Scan for the cell matching the given text and deliver its (x, y) coordinate at center. 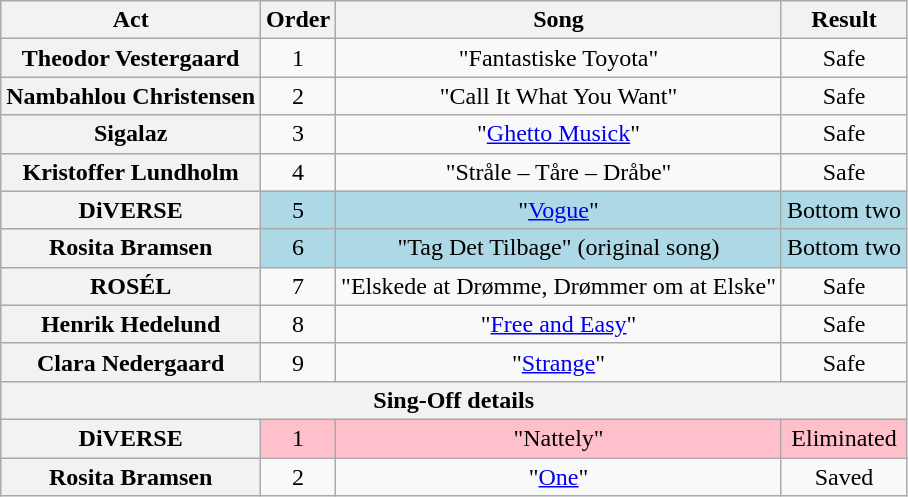
Sing-Off details (454, 400)
"Elskede at Drømme, Drømmer om at Elske" (559, 286)
"Nattely" (559, 438)
"Tag Det Tilbage" (original song) (559, 248)
Order (298, 20)
Nambahlou Christensen (131, 96)
5 (298, 210)
Kristoffer Lundholm (131, 172)
"One" (559, 477)
Act (131, 20)
"Free and Easy" (559, 324)
Saved (844, 477)
8 (298, 324)
Song (559, 20)
Result (844, 20)
"Fantastiske Toyota" (559, 58)
"Ghetto Musick" (559, 134)
"Stråle – Tåre – Dråbe" (559, 172)
"Strange" (559, 362)
ROSÉL (131, 286)
6 (298, 248)
7 (298, 286)
Theodor Vestergaard (131, 58)
Henrik Hedelund (131, 324)
Clara Nedergaard (131, 362)
3 (298, 134)
Eliminated (844, 438)
Sigalaz (131, 134)
4 (298, 172)
"Call It What You Want" (559, 96)
9 (298, 362)
"Vogue" (559, 210)
